Output the [X, Y] coordinate of the center of the cell containing the given text.  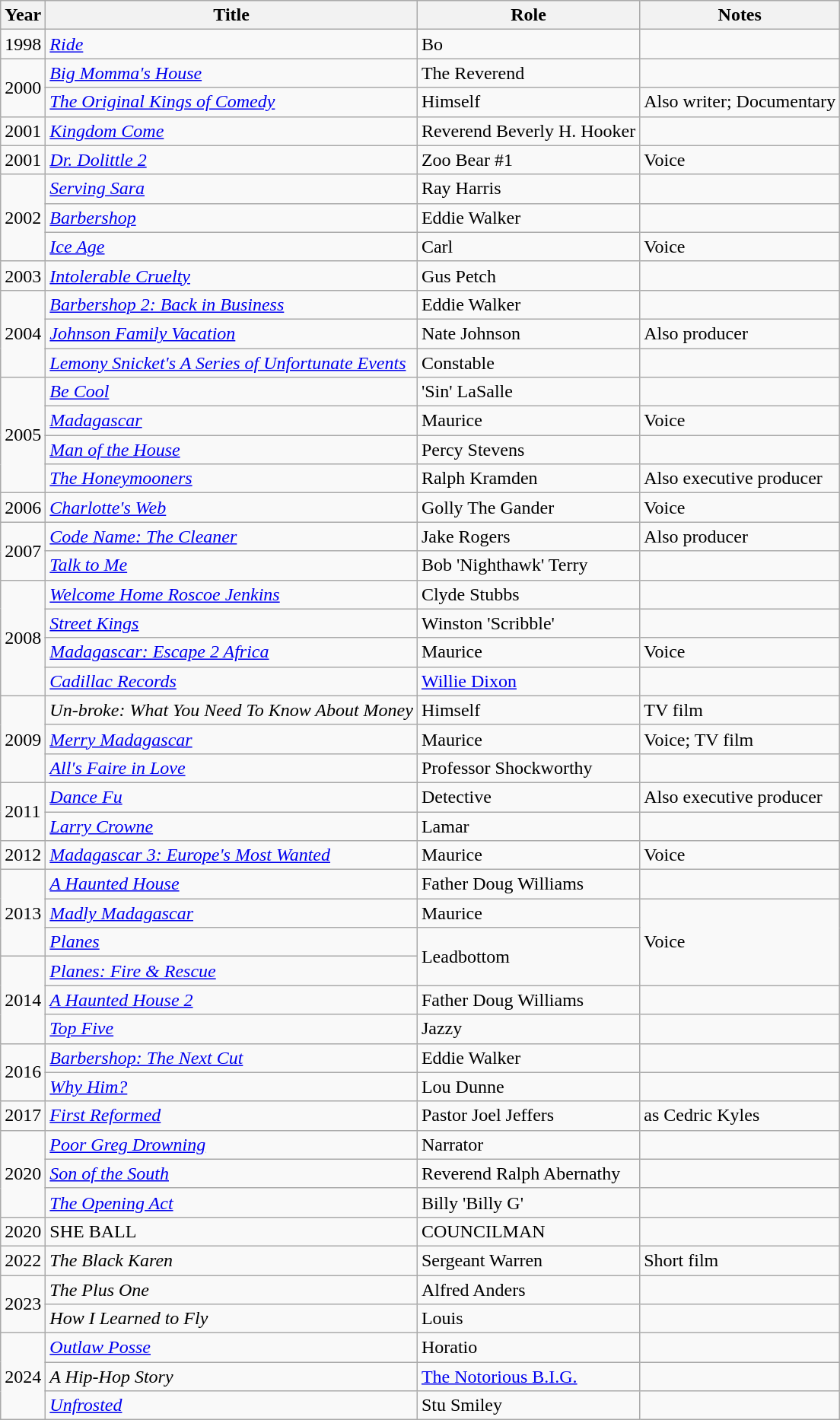
Why Him? [231, 1087]
The Reverend [528, 73]
2016 [23, 1072]
TV film [740, 710]
Leadbottom [528, 957]
2011 [23, 811]
2023 [23, 1304]
2024 [23, 1377]
Intolerable Cruelty [231, 275]
All's Faire in Love [231, 768]
Pastor Joel Jeffers [528, 1116]
Detective [528, 797]
Jake Rogers [528, 536]
Professor Shockworthy [528, 768]
Planes: Fire & Rescue [231, 971]
Lamar [528, 826]
Percy Stevens [528, 450]
First Reformed [231, 1116]
Talk to Me [231, 565]
A Hip-Hop Story [231, 1377]
Ralph Kramden [528, 479]
Dr. Dolittle 2 [231, 160]
Bo [528, 44]
as Cedric Kyles [740, 1116]
Son of the South [231, 1173]
Madly Madagascar [231, 913]
SHE BALL [231, 1231]
2008 [23, 638]
Kingdom Come [231, 131]
The Black Karen [231, 1260]
2014 [23, 1000]
Nate Johnson [528, 333]
Barbershop [231, 218]
2002 [23, 218]
2022 [23, 1260]
Reverend Beverly H. Hooker [528, 131]
Man of the House [231, 450]
Zoo Bear #1 [528, 160]
The Honeymooners [231, 479]
Clyde Stubbs [528, 594]
Lemony Snicket's A Series of Unfortunate Events [231, 363]
Un-broke: What You Need To Know About Money [231, 710]
COUNCILMAN [528, 1231]
2013 [23, 913]
The Plus One [231, 1290]
Year [23, 15]
Larry Crowne [231, 826]
Lou Dunne [528, 1087]
How I Learned to Fly [231, 1319]
1998 [23, 44]
Top Five [231, 1029]
The Original Kings of Comedy [231, 102]
Ride [231, 44]
Cadillac Records [231, 681]
Barbershop: The Next Cut [231, 1058]
Also writer; Documentary [740, 102]
2006 [23, 508]
2003 [23, 275]
Winston 'Scribble' [528, 623]
Madagascar 3: Europe's Most Wanted [231, 855]
Horatio [528, 1348]
Code Name: The Cleaner [231, 536]
Notes [740, 15]
Role [528, 15]
Ice Age [231, 247]
Bob 'Nighthawk' Terry [528, 565]
Serving Sara [231, 189]
Title [231, 15]
Alfred Anders [528, 1290]
The Opening Act [231, 1202]
Be Cool [231, 392]
Short film [740, 1260]
Planes [231, 942]
2012 [23, 855]
Unfrosted [231, 1406]
2009 [23, 739]
Carl [528, 247]
2000 [23, 88]
Outlaw Posse [231, 1348]
Charlotte's Web [231, 508]
Gus Petch [528, 275]
2005 [23, 435]
Barbershop 2: Back in Business [231, 304]
Poor Greg Drowning [231, 1145]
Voice; TV film [740, 739]
Street Kings [231, 623]
2017 [23, 1116]
Welcome Home Roscoe Jenkins [231, 594]
Reverend Ralph Abernathy [528, 1173]
Ray Harris [528, 189]
Big Momma's House [231, 73]
Narrator [528, 1145]
A Haunted House [231, 884]
Jazzy [528, 1029]
Louis [528, 1319]
Stu Smiley [528, 1406]
Madagascar: Escape 2 Africa [231, 652]
Willie Dixon [528, 681]
Constable [528, 363]
Sergeant Warren [528, 1260]
A Haunted House 2 [231, 1000]
2004 [23, 333]
'Sin' LaSalle [528, 392]
2007 [23, 551]
Johnson Family Vacation [231, 333]
Billy 'Billy G' [528, 1202]
Merry Madagascar [231, 739]
Madagascar [231, 421]
Golly The Gander [528, 508]
Dance Fu [231, 797]
The Notorious B.I.G. [528, 1377]
